Capture the cell that displays the provided text and extract its [X, Y] central coordinate. 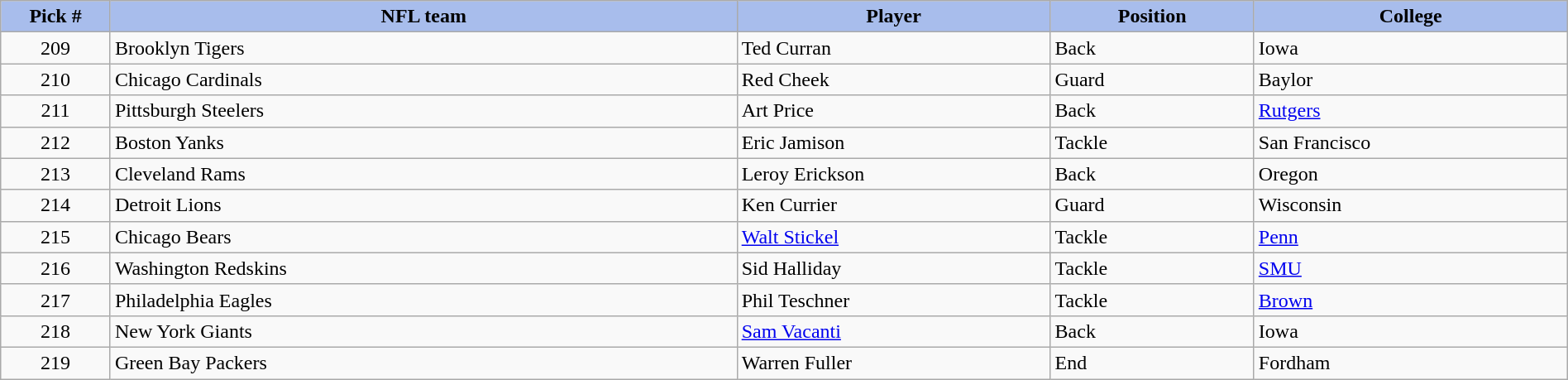
Warren Fuller [893, 363]
NFL team [423, 17]
Detroit Lions [423, 205]
End [1152, 363]
219 [56, 363]
SMU [1411, 268]
215 [56, 237]
Red Cheek [893, 79]
Boston Yanks [423, 142]
College [1411, 17]
217 [56, 300]
Washington Redskins [423, 268]
Fordham [1411, 363]
Position [1152, 17]
Oregon [1411, 174]
214 [56, 205]
210 [56, 79]
Cleveland Rams [423, 174]
Leroy Erickson [893, 174]
Phil Teschner [893, 300]
Wisconsin [1411, 205]
Brown [1411, 300]
Penn [1411, 237]
Ted Curran [893, 48]
216 [56, 268]
Eric Jamison [893, 142]
Sam Vacanti [893, 331]
Chicago Cardinals [423, 79]
Philadelphia Eagles [423, 300]
Player [893, 17]
218 [56, 331]
Baylor [1411, 79]
Brooklyn Tigers [423, 48]
213 [56, 174]
Art Price [893, 111]
Chicago Bears [423, 237]
Green Bay Packers [423, 363]
Pick # [56, 17]
New York Giants [423, 331]
Walt Stickel [893, 237]
209 [56, 48]
211 [56, 111]
Pittsburgh Steelers [423, 111]
Rutgers [1411, 111]
Sid Halliday [893, 268]
212 [56, 142]
Ken Currier [893, 205]
San Francisco [1411, 142]
